Pinpoint the cell where the given text exists, returning its [x, y] midpoint coordinate. 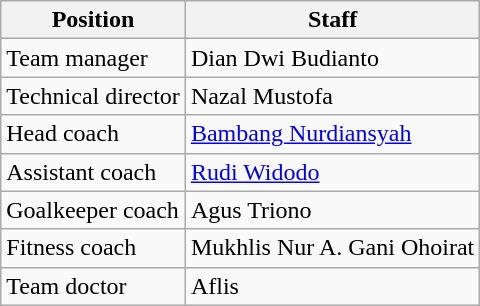
Agus Triono [332, 210]
Dian Dwi Budianto [332, 58]
Position [94, 20]
Staff [332, 20]
Mukhlis Nur A. Gani Ohoirat [332, 248]
Team manager [94, 58]
Aflis [332, 286]
Technical director [94, 96]
Team doctor [94, 286]
Head coach [94, 134]
Goalkeeper coach [94, 210]
Fitness coach [94, 248]
Assistant coach [94, 172]
Bambang Nurdiansyah [332, 134]
Rudi Widodo [332, 172]
Nazal Mustofa [332, 96]
